Locate the cell with the specified text and output its [X, Y] center coordinate. 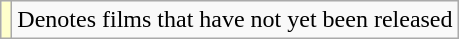
Denotes films that have not yet been released [235, 20]
